Identify which cell holds the provided text, then report its (x, y) central coordinate. 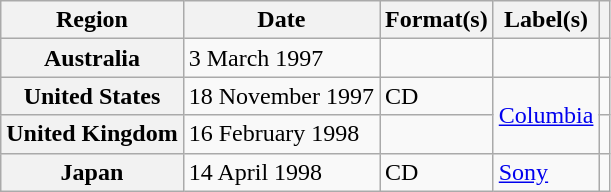
Date (281, 20)
16 February 1998 (281, 134)
14 April 1998 (281, 172)
Label(s) (546, 20)
Sony (546, 172)
Japan (92, 172)
3 March 1997 (281, 58)
Columbia (546, 115)
18 November 1997 (281, 96)
United States (92, 96)
United Kingdom (92, 134)
Australia (92, 58)
Format(s) (437, 20)
Region (92, 20)
